Locate the cell with the specified text and output its (X, Y) center coordinate. 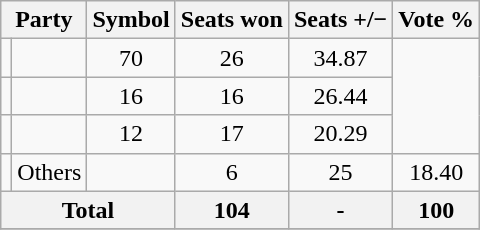
Seats +/− (340, 20)
104 (232, 210)
34.87 (340, 58)
25 (340, 172)
100 (436, 210)
26.44 (340, 96)
26 (232, 58)
17 (232, 134)
12 (131, 134)
18.40 (436, 172)
Others (50, 172)
Total (88, 210)
70 (131, 58)
20.29 (340, 134)
Vote % (436, 20)
Seats won (232, 20)
Symbol (131, 20)
- (340, 210)
6 (232, 172)
Party (44, 20)
